Extract the (x, y) coordinate from the center of the cell holding the provided text.  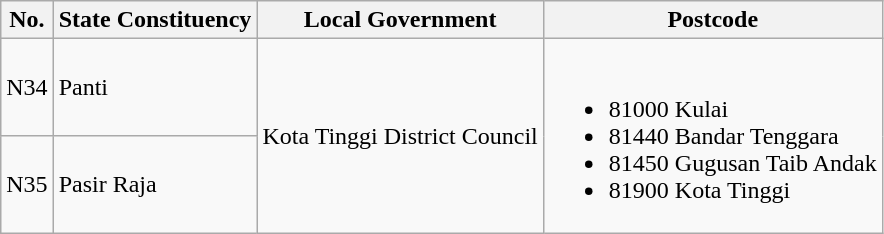
Local Government (400, 20)
N35 (27, 184)
No. (27, 20)
Postcode (712, 20)
Pasir Raja (155, 184)
Kota Tinggi District Council (400, 136)
81000 Kulai81440 Bandar Tenggara81450 Gugusan Taib Andak81900 Kota Tinggi (712, 136)
Panti (155, 88)
N34 (27, 88)
State Constituency (155, 20)
